Capture the cell that displays the provided text and extract its [X, Y] central coordinate. 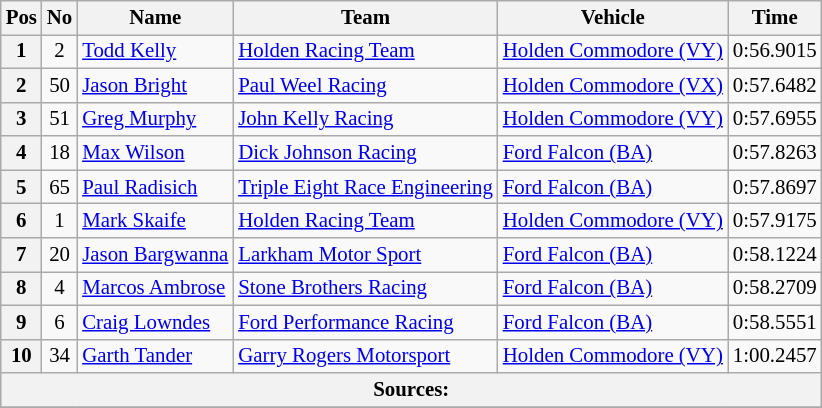
Craig Lowndes [155, 322]
Paul Radisich [155, 187]
Holden Commodore (VX) [613, 85]
Pos [22, 18]
1:00.2457 [775, 356]
0:58.2709 [775, 288]
65 [60, 187]
0:56.9015 [775, 51]
No [60, 18]
20 [60, 255]
0:58.5551 [775, 322]
Sources: [412, 390]
John Kelly Racing [366, 119]
Jason Bargwanna [155, 255]
Team [366, 18]
0:57.8697 [775, 187]
Mark Skaife [155, 221]
9 [22, 322]
0:58.1224 [775, 255]
Dick Johnson Racing [366, 153]
50 [60, 85]
Garry Rogers Motorsport [366, 356]
Vehicle [613, 18]
5 [22, 187]
0:57.6955 [775, 119]
Time [775, 18]
34 [60, 356]
51 [60, 119]
Larkham Motor Sport [366, 255]
Triple Eight Race Engineering [366, 187]
Max Wilson [155, 153]
Garth Tander [155, 356]
Jason Bright [155, 85]
0:57.8263 [775, 153]
Paul Weel Racing [366, 85]
Name [155, 18]
0:57.6482 [775, 85]
Todd Kelly [155, 51]
3 [22, 119]
8 [22, 288]
Stone Brothers Racing [366, 288]
0:57.9175 [775, 221]
18 [60, 153]
10 [22, 356]
Greg Murphy [155, 119]
Ford Performance Racing [366, 322]
7 [22, 255]
Marcos Ambrose [155, 288]
